Capture the cell that displays the provided text and extract its (x, y) central coordinate. 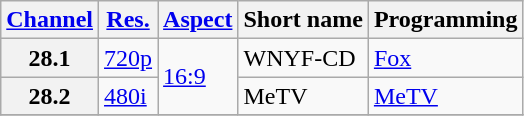
Fox (446, 58)
16:9 (198, 77)
Programming (446, 20)
28.2 (50, 96)
Aspect (198, 20)
480i (128, 96)
Channel (50, 20)
Short name (303, 20)
720p (128, 58)
WNYF-CD (303, 58)
Res. (128, 20)
28.1 (50, 58)
